Provide the [x, y] coordinate of the cell's center where the given text is located.  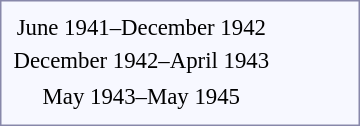
December 1942–April 1943 [142, 60]
June 1941–December 1942 [142, 27]
May 1943–May 1945 [142, 96]
